Determine the (x, y) coordinate at the center of the cell enclosing the given text.  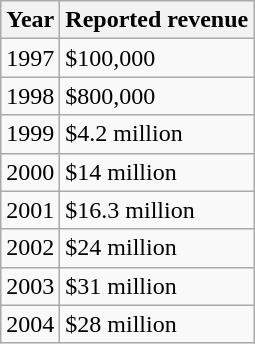
Year (30, 20)
2003 (30, 286)
2002 (30, 248)
2000 (30, 172)
1998 (30, 96)
Reported revenue (157, 20)
1997 (30, 58)
$800,000 (157, 96)
$28 million (157, 324)
1999 (30, 134)
$4.2 million (157, 134)
$16.3 million (157, 210)
$100,000 (157, 58)
$14 million (157, 172)
$31 million (157, 286)
2001 (30, 210)
2004 (30, 324)
$24 million (157, 248)
